Locate the cell with the specified text and output its [X, Y] center coordinate. 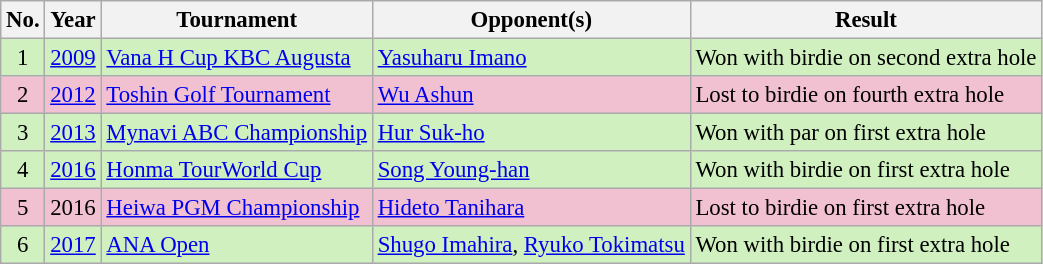
Vana H Cup KBC Augusta [236, 58]
5 [23, 208]
Lost to birdie on fourth extra hole [866, 95]
3 [23, 133]
Mynavi ABC Championship [236, 133]
ANA Open [236, 245]
1 [23, 58]
Song Young-han [531, 170]
2017 [73, 245]
Opponent(s) [531, 20]
Result [866, 20]
Toshin Golf Tournament [236, 95]
2 [23, 95]
2013 [73, 133]
Won with birdie on second extra hole [866, 58]
Heiwa PGM Championship [236, 208]
Won with par on first extra hole [866, 133]
2009 [73, 58]
Tournament [236, 20]
Wu Ashun [531, 95]
Shugo Imahira, Ryuko Tokimatsu [531, 245]
Honma TourWorld Cup [236, 170]
2012 [73, 95]
Hideto Tanihara [531, 208]
Lost to birdie on first extra hole [866, 208]
Year [73, 20]
Yasuharu Imano [531, 58]
4 [23, 170]
No. [23, 20]
Hur Suk-ho [531, 133]
6 [23, 245]
